Determine the [x, y] coordinate at the center of the cell enclosing the given text.  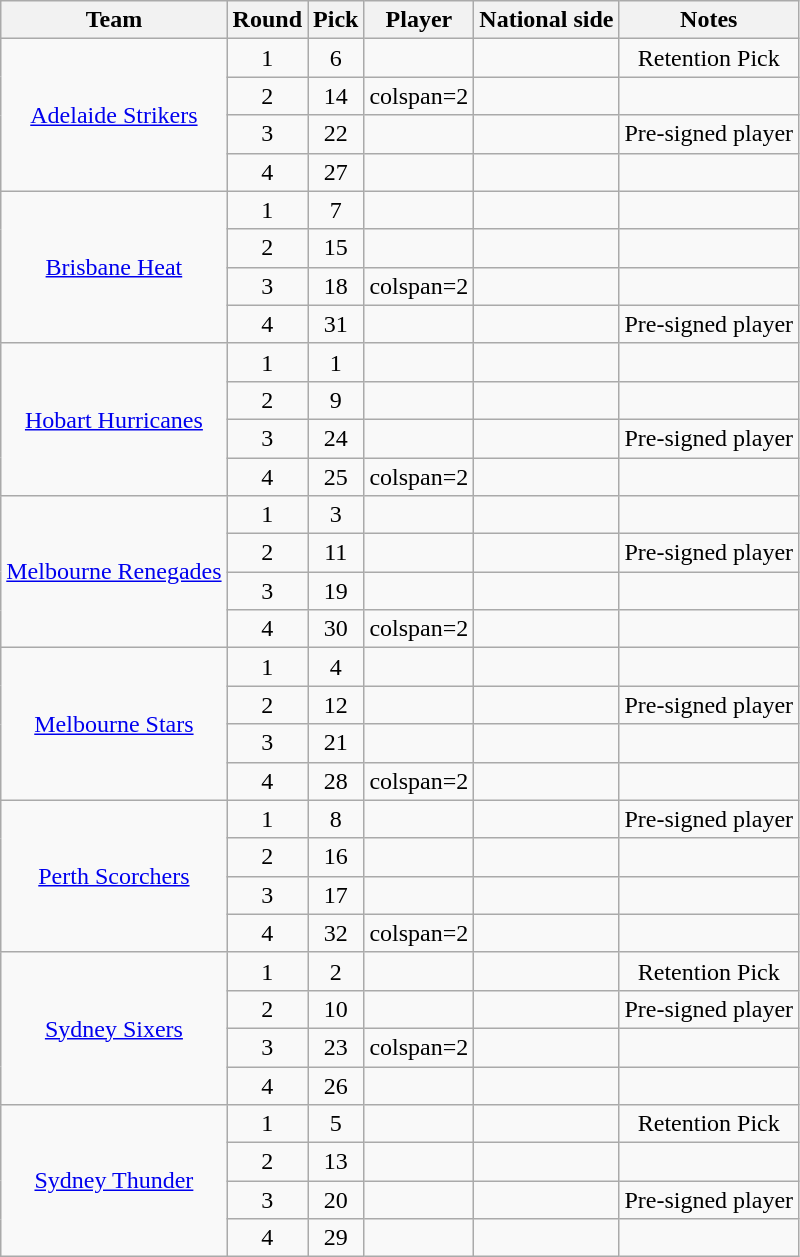
Brisbane Heat [114, 267]
Notes [709, 20]
Round [267, 20]
National side [546, 20]
Pick [336, 20]
16 [336, 857]
5 [336, 1124]
8 [336, 819]
30 [336, 629]
21 [336, 743]
29 [336, 1238]
9 [336, 400]
Sydney Sixers [114, 1028]
Player [419, 20]
Sydney Thunder [114, 1181]
11 [336, 553]
13 [336, 1162]
24 [336, 438]
Melbourne Renegades [114, 572]
Hobart Hurricanes [114, 419]
7 [336, 210]
18 [336, 286]
25 [336, 477]
23 [336, 1047]
14 [336, 96]
12 [336, 705]
28 [336, 781]
20 [336, 1200]
17 [336, 895]
10 [336, 1009]
Team [114, 20]
Adelaide Strikers [114, 115]
6 [336, 58]
Perth Scorchers [114, 876]
Melbourne Stars [114, 724]
15 [336, 248]
22 [336, 134]
32 [336, 933]
27 [336, 172]
31 [336, 324]
19 [336, 591]
26 [336, 1085]
